Locate the cell with the specified text and output its (x, y) center coordinate. 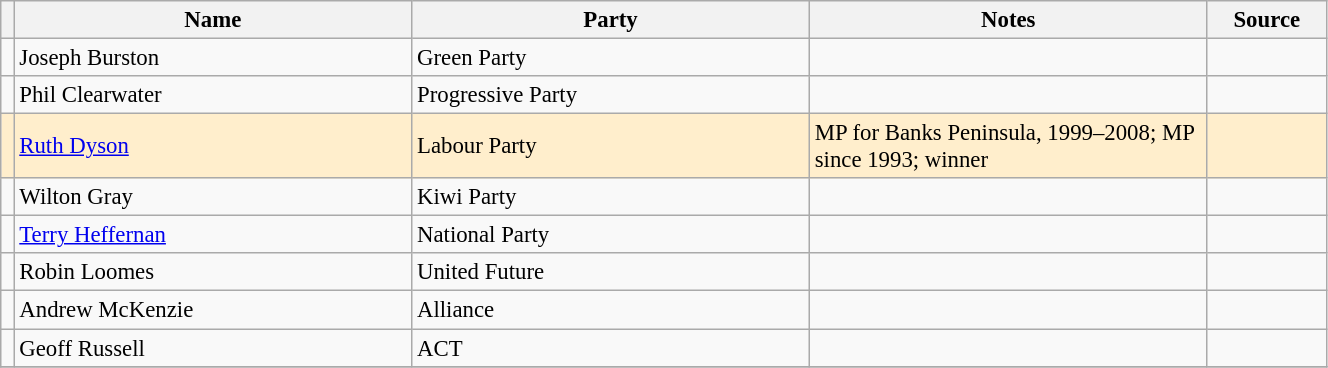
Green Party (611, 58)
Kiwi Party (611, 197)
Wilton Gray (213, 197)
Alliance (611, 310)
National Party (611, 235)
ACT (611, 348)
Progressive Party (611, 95)
Notes (1008, 20)
United Future (611, 273)
Labour Party (611, 146)
Party (611, 20)
Ruth Dyson (213, 146)
Terry Heffernan (213, 235)
Phil Clearwater (213, 95)
Geoff Russell (213, 348)
Andrew McKenzie (213, 310)
MP for Banks Peninsula, 1999–2008; MP since 1993; winner (1008, 146)
Source (1266, 20)
Joseph Burston (213, 58)
Name (213, 20)
Robin Loomes (213, 273)
